Capture the cell that displays the provided text and extract its [x, y] central coordinate. 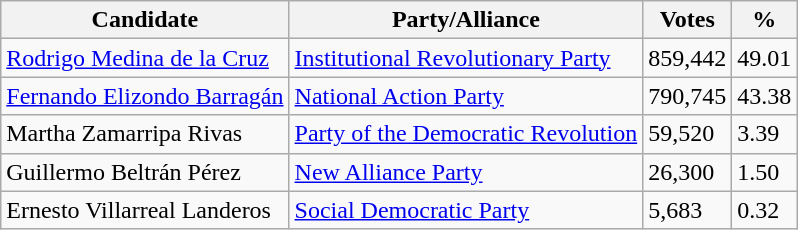
Votes [688, 20]
National Action Party [466, 96]
859,442 [688, 58]
49.01 [764, 58]
New Alliance Party [466, 172]
Guillermo Beltrán Pérez [145, 172]
43.38 [764, 96]
Rodrigo Medina de la Cruz [145, 58]
0.32 [764, 210]
Fernando Elizondo Barragán [145, 96]
Party/Alliance [466, 20]
5,683 [688, 210]
Institutional Revolutionary Party [466, 58]
Ernesto Villarreal Landeros [145, 210]
790,745 [688, 96]
26,300 [688, 172]
1.50 [764, 172]
% [764, 20]
Party of the Democratic Revolution [466, 134]
Candidate [145, 20]
Social Democratic Party [466, 210]
3.39 [764, 134]
59,520 [688, 134]
Martha Zamarripa Rivas [145, 134]
